Provide the (X, Y) coordinate of the cell's center where the given text is located.  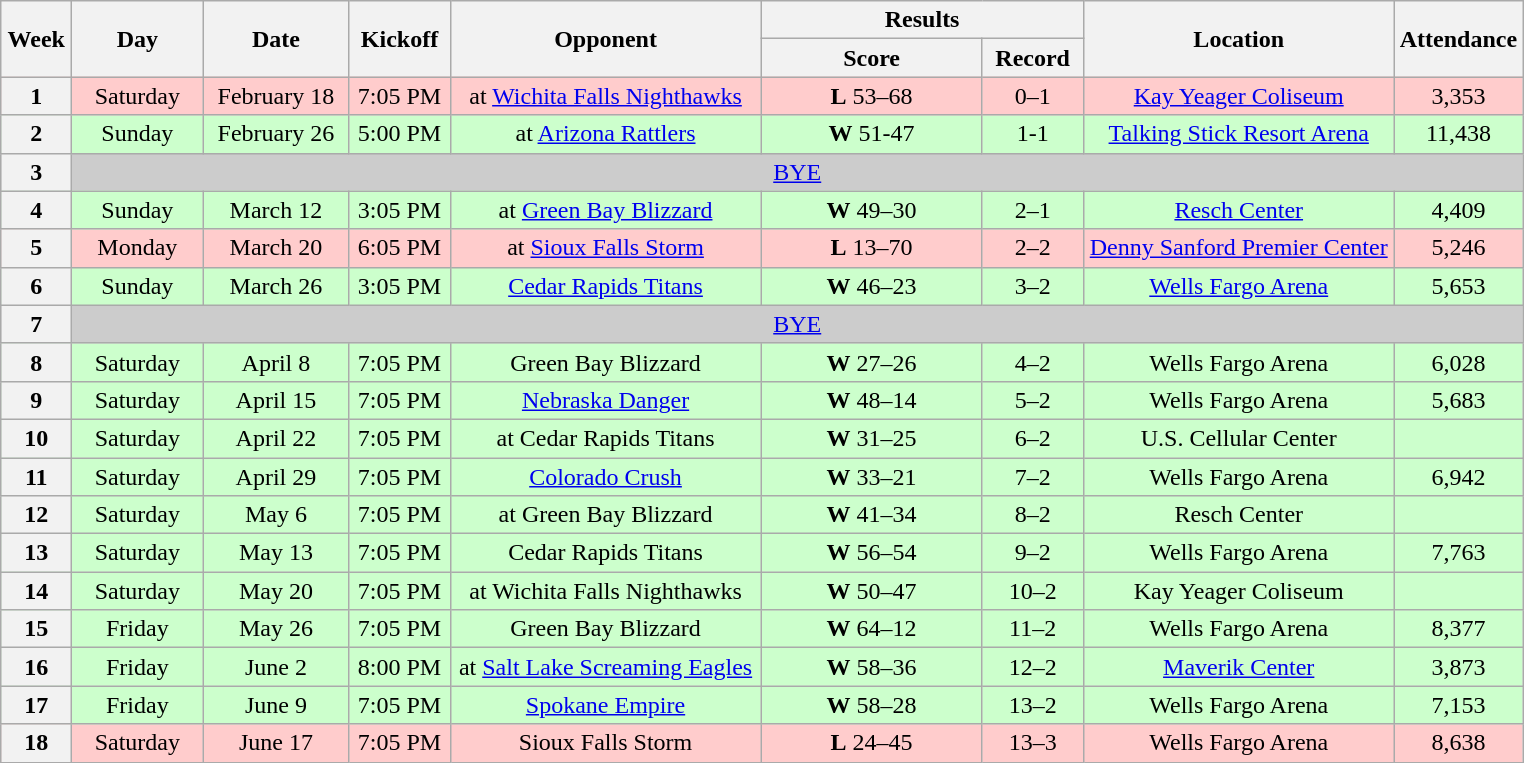
Record (1032, 58)
April 22 (276, 438)
10–2 (1032, 591)
Score (872, 58)
W 51-47 (872, 134)
15 (36, 629)
4,409 (1458, 210)
June 17 (276, 743)
Day (138, 39)
Week (36, 39)
12–2 (1032, 667)
Date (276, 39)
2–2 (1032, 248)
5 (36, 248)
8,377 (1458, 629)
W 50–47 (872, 591)
March 12 (276, 210)
June 9 (276, 705)
7 (36, 324)
17 (36, 705)
11–2 (1032, 629)
13–2 (1032, 705)
2–1 (1032, 210)
May 20 (276, 591)
Colorado Crush (606, 477)
6,028 (1458, 362)
11,438 (1458, 134)
W 58–28 (872, 705)
10 (36, 438)
W 31–25 (872, 438)
16 (36, 667)
at Arizona Rattlers (606, 134)
Monday (138, 248)
9–2 (1032, 553)
13–3 (1032, 743)
W 58–36 (872, 667)
W 49–30 (872, 210)
W 48–14 (872, 400)
W 46–23 (872, 286)
7,153 (1458, 705)
Location (1238, 39)
11 (36, 477)
6:05 PM (400, 248)
L 53–68 (872, 96)
Opponent (606, 39)
W 41–34 (872, 515)
W 33–21 (872, 477)
5,653 (1458, 286)
2 (36, 134)
at Salt Lake Screaming Eagles (606, 667)
3–2 (1032, 286)
14 (36, 591)
February 18 (276, 96)
Denny Sanford Premier Center (1238, 248)
May 13 (276, 553)
7,763 (1458, 553)
7–2 (1032, 477)
8:00 PM (400, 667)
March 20 (276, 248)
5:00 PM (400, 134)
Kickoff (400, 39)
6–2 (1032, 438)
8 (36, 362)
0–1 (1032, 96)
6 (36, 286)
April 15 (276, 400)
3 (36, 172)
Attendance (1458, 39)
5,683 (1458, 400)
April 8 (276, 362)
Talking Stick Resort Arena (1238, 134)
Maverik Center (1238, 667)
Sioux Falls Storm (606, 743)
Spokane Empire (606, 705)
W 56–54 (872, 553)
3,873 (1458, 667)
3,353 (1458, 96)
8,638 (1458, 743)
9 (36, 400)
L 13–70 (872, 248)
6,942 (1458, 477)
12 (36, 515)
Nebraska Danger (606, 400)
18 (36, 743)
March 26 (276, 286)
at Sioux Falls Storm (606, 248)
8–2 (1032, 515)
Results (922, 20)
at Cedar Rapids Titans (606, 438)
4–2 (1032, 362)
4 (36, 210)
5–2 (1032, 400)
June 2 (276, 667)
W 27–26 (872, 362)
1-1 (1032, 134)
February 26 (276, 134)
13 (36, 553)
5,246 (1458, 248)
W 64–12 (872, 629)
May 6 (276, 515)
April 29 (276, 477)
1 (36, 96)
L 24–45 (872, 743)
May 26 (276, 629)
U.S. Cellular Center (1238, 438)
